Return [x, y] of the center of cell containing provided text 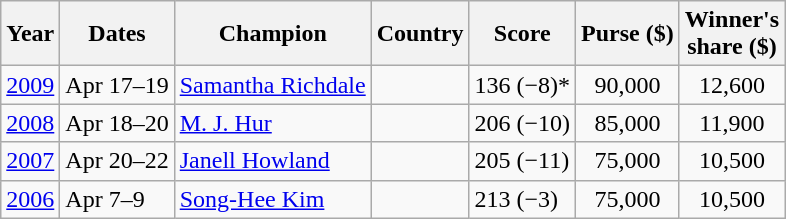
2007 [30, 161]
Samantha Richdale [272, 85]
Year [30, 34]
Dates [117, 34]
Apr 7–9 [117, 199]
90,000 [628, 85]
11,900 [732, 123]
Apr 20–22 [117, 161]
Purse ($) [628, 34]
Winner'sshare ($) [732, 34]
2008 [30, 123]
Janell Howland [272, 161]
Apr 18–20 [117, 123]
Champion [272, 34]
12,600 [732, 85]
Score [522, 34]
Song-Hee Kim [272, 199]
2006 [30, 199]
85,000 [628, 123]
213 (−3) [522, 199]
206 (−10) [522, 123]
Apr 17–19 [117, 85]
M. J. Hur [272, 123]
205 (−11) [522, 161]
2009 [30, 85]
Country [420, 34]
136 (−8)* [522, 85]
